For the text-containing cell, return its midpoint in [X, Y] coordinate format. 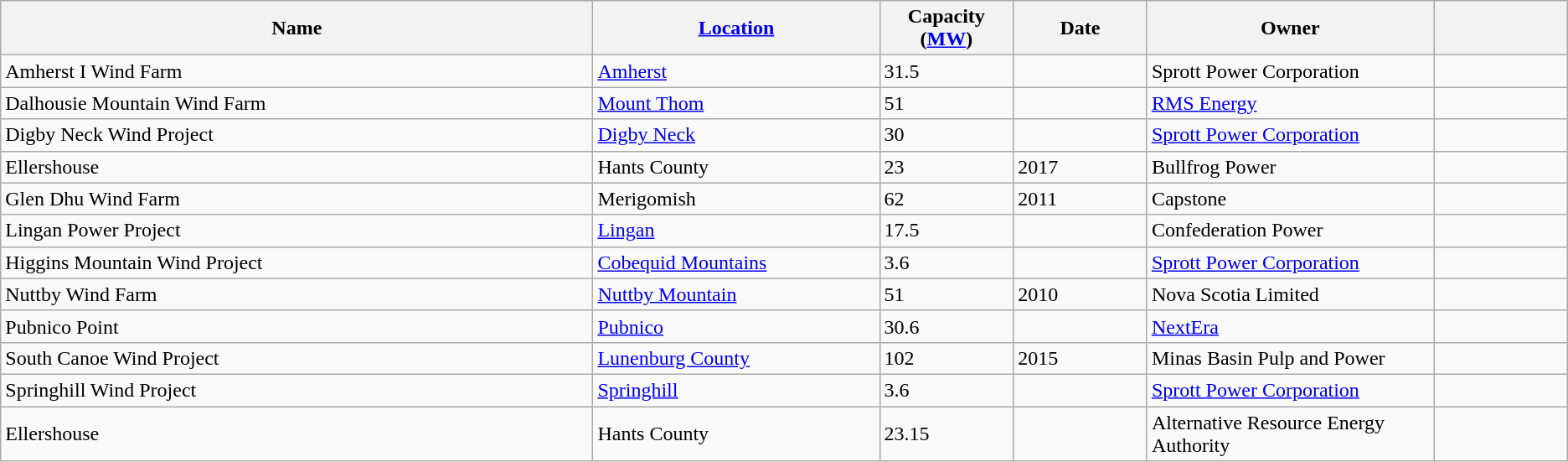
30 [946, 135]
Bullfrog Power [1290, 167]
RMS Energy [1290, 103]
30.6 [946, 326]
Dalhousie Mountain Wind Farm [297, 103]
Alternative Resource Energy Authority [1290, 433]
Location [736, 29]
Capstone [1290, 199]
Glen Dhu Wind Farm [297, 199]
NextEra [1290, 326]
Date [1081, 29]
Nuttby Wind Farm [297, 294]
Digby Neck [736, 135]
Confederation Power [1290, 231]
Springhill Wind Project [297, 390]
Amherst [736, 71]
102 [946, 358]
Nuttby Mountain [736, 294]
Owner [1290, 29]
2011 [1081, 199]
Springhill [736, 390]
Higgins Mountain Wind Project [297, 262]
Pubnico Point [297, 326]
Lunenburg County [736, 358]
2010 [1081, 294]
Minas Basin Pulp and Power [1290, 358]
31.5 [946, 71]
23.15 [946, 433]
62 [946, 199]
Mount Thom [736, 103]
Name [297, 29]
Lingan [736, 231]
Cobequid Mountains [736, 262]
Nova Scotia Limited [1290, 294]
Lingan Power Project [297, 231]
Capacity (MW) [946, 29]
23 [946, 167]
Pubnico [736, 326]
Digby Neck Wind Project [297, 135]
South Canoe Wind Project [297, 358]
17.5 [946, 231]
2017 [1081, 167]
Merigomish [736, 199]
Amherst I Wind Farm [297, 71]
2015 [1081, 358]
